Capture the cell that displays the provided text and extract its [X, Y] central coordinate. 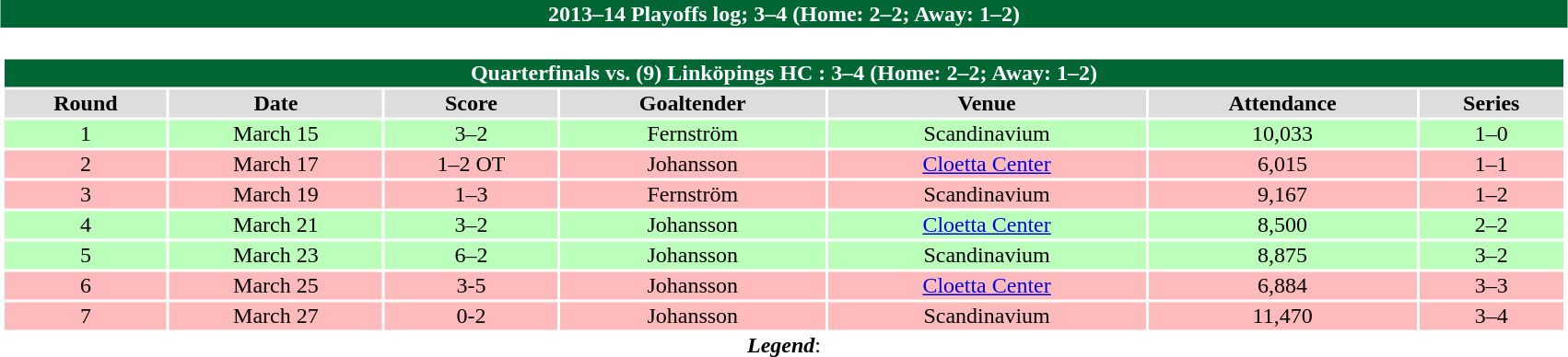
5 [85, 255]
Attendance [1282, 104]
11,470 [1282, 316]
6,015 [1282, 165]
1–3 [471, 194]
9,167 [1282, 194]
Goaltender [693, 104]
March 19 [276, 194]
3-5 [471, 286]
1–0 [1492, 133]
Round [85, 104]
3–4 [1492, 316]
8,500 [1282, 225]
1–2 [1492, 194]
0-2 [471, 316]
8,875 [1282, 255]
2013–14 Playoffs log; 3–4 (Home: 2–2; Away: 1–2) [784, 14]
1–1 [1492, 165]
2 [85, 165]
March 17 [276, 165]
March 25 [276, 286]
1 [85, 133]
4 [85, 225]
3 [85, 194]
7 [85, 316]
1–2 OT [471, 165]
10,033 [1282, 133]
Quarterfinals vs. (9) Linköpings HC : 3–4 (Home: 2–2; Away: 1–2) [783, 73]
6,884 [1282, 286]
March 27 [276, 316]
March 15 [276, 133]
Series [1492, 104]
2–2 [1492, 225]
Date [276, 104]
March 21 [276, 225]
3–3 [1492, 286]
6 [85, 286]
March 23 [276, 255]
Venue [988, 104]
6–2 [471, 255]
Score [471, 104]
